Extract the [X, Y] coordinate from the center of the cell holding the provided text.  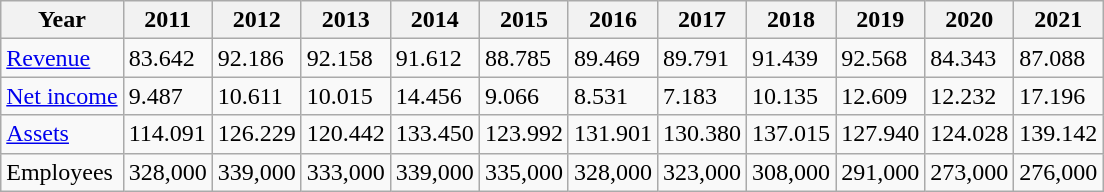
89.469 [612, 58]
91.439 [792, 58]
333,000 [346, 172]
17.196 [1058, 96]
92.568 [880, 58]
114.091 [168, 134]
12.232 [970, 96]
92.186 [256, 58]
2015 [524, 20]
12.609 [880, 96]
137.015 [792, 134]
8.531 [612, 96]
131.901 [612, 134]
127.940 [880, 134]
120.442 [346, 134]
276,000 [1058, 172]
323,000 [702, 172]
130.380 [702, 134]
124.028 [970, 134]
91.612 [434, 58]
2011 [168, 20]
Revenue [62, 58]
308,000 [792, 172]
133.450 [434, 134]
2013 [346, 20]
10.135 [792, 96]
10.611 [256, 96]
92.158 [346, 58]
9.066 [524, 96]
2016 [612, 20]
Employees [62, 172]
Assets [62, 134]
14.456 [434, 96]
335,000 [524, 172]
291,000 [880, 172]
Net income [62, 96]
7.183 [702, 96]
126.229 [256, 134]
Year [62, 20]
84.343 [970, 58]
89.791 [702, 58]
273,000 [970, 172]
2019 [880, 20]
2021 [1058, 20]
2012 [256, 20]
2020 [970, 20]
9.487 [168, 96]
87.088 [1058, 58]
139.142 [1058, 134]
2018 [792, 20]
123.992 [524, 134]
10.015 [346, 96]
83.642 [168, 58]
2014 [434, 20]
2017 [702, 20]
88.785 [524, 58]
